Locate the cell with the specified text and output its [X, Y] center coordinate. 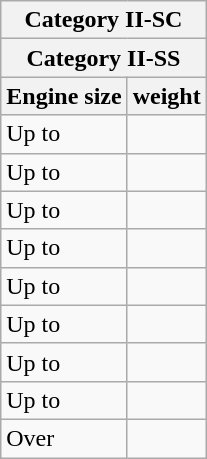
Category II-SS [104, 58]
Over [64, 438]
Category II-SC [104, 20]
weight [166, 96]
Engine size [64, 96]
